From the cell containing the given text, extract its center point as (X, Y) coordinate. 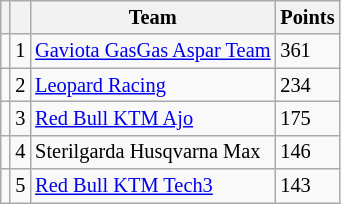
Team (152, 17)
146 (307, 152)
234 (307, 85)
Sterilgarda Husqvarna Max (152, 152)
Red Bull KTM Ajo (152, 118)
Leopard Racing (152, 85)
Gaviota GasGas Aspar Team (152, 51)
Points (307, 17)
361 (307, 51)
2 (20, 85)
1 (20, 51)
Red Bull KTM Tech3 (152, 186)
175 (307, 118)
5 (20, 186)
4 (20, 152)
3 (20, 118)
143 (307, 186)
